Output the [X, Y] coordinate of the center of the cell containing the given text.  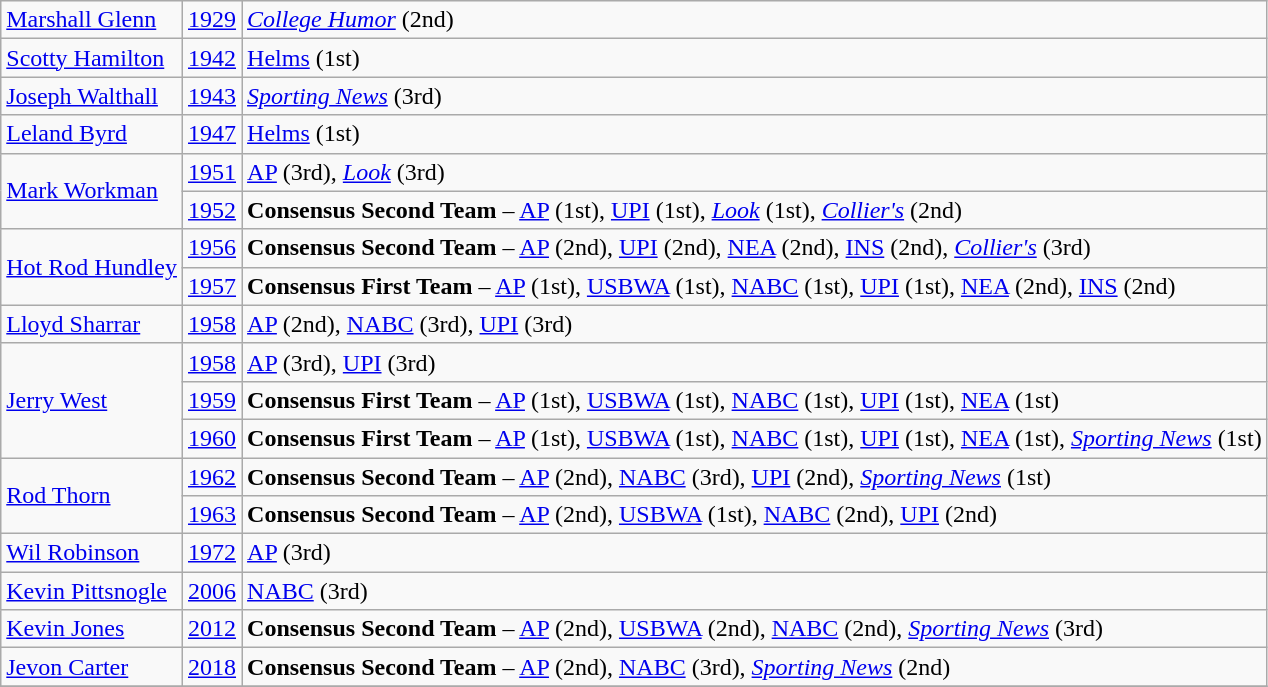
AP (3rd), UPI (3rd) [755, 362]
Jerry West [92, 400]
1963 [212, 515]
2006 [212, 591]
1929 [212, 20]
NABC (3rd) [755, 591]
Scotty Hamilton [92, 58]
College Humor (2nd) [755, 20]
2018 [212, 667]
Kevin Jones [92, 629]
Consensus Second Team – AP (1st), UPI (1st), Look (1st), Collier's (2nd) [755, 210]
1951 [212, 172]
2012 [212, 629]
Wil Robinson [92, 553]
Kevin Pittsnogle [92, 591]
Consensus Second Team – AP (2nd), USBWA (2nd), NABC (2nd), Sporting News (3rd) [755, 629]
Consensus Second Team – AP (2nd), UPI (2nd), NEA (2nd), INS (2nd), Collier's (3rd) [755, 248]
Marshall Glenn [92, 20]
1962 [212, 477]
Rod Thorn [92, 496]
Consensus Second Team – AP (2nd), USBWA (1st), NABC (2nd), UPI (2nd) [755, 515]
Consensus First Team – AP (1st), USBWA (1st), NABC (1st), UPI (1st), NEA (1st) [755, 400]
Sporting News (3rd) [755, 96]
1956 [212, 248]
Consensus Second Team – AP (2nd), NABC (3rd), Sporting News (2nd) [755, 667]
1942 [212, 58]
1957 [212, 286]
AP (3rd), Look (3rd) [755, 172]
Mark Workman [92, 191]
Consensus First Team – AP (1st), USBWA (1st), NABC (1st), UPI (1st), NEA (1st), Sporting News (1st) [755, 438]
1947 [212, 134]
Lloyd Sharrar [92, 324]
AP (3rd) [755, 553]
AP (2nd), NABC (3rd), UPI (3rd) [755, 324]
1959 [212, 400]
1960 [212, 438]
Leland Byrd [92, 134]
Jevon Carter [92, 667]
Consensus First Team – AP (1st), USBWA (1st), NABC (1st), UPI (1st), NEA (2nd), INS (2nd) [755, 286]
1972 [212, 553]
Hot Rod Hundley [92, 267]
1952 [212, 210]
Consensus Second Team – AP (2nd), NABC (3rd), UPI (2nd), Sporting News (1st) [755, 477]
1943 [212, 96]
Joseph Walthall [92, 96]
